Scan for the cell matching the given text and deliver its [X, Y] coordinate at center. 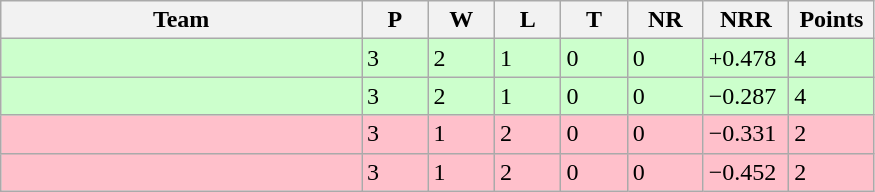
P [395, 20]
W [461, 20]
NRR [746, 20]
+0.478 [746, 58]
Team [182, 20]
−0.287 [746, 96]
L [527, 20]
T [594, 20]
−0.452 [746, 172]
NR [665, 20]
−0.331 [746, 134]
Points [832, 20]
